Search for the cell housing the specified text and yield its [X, Y] center coordinate. 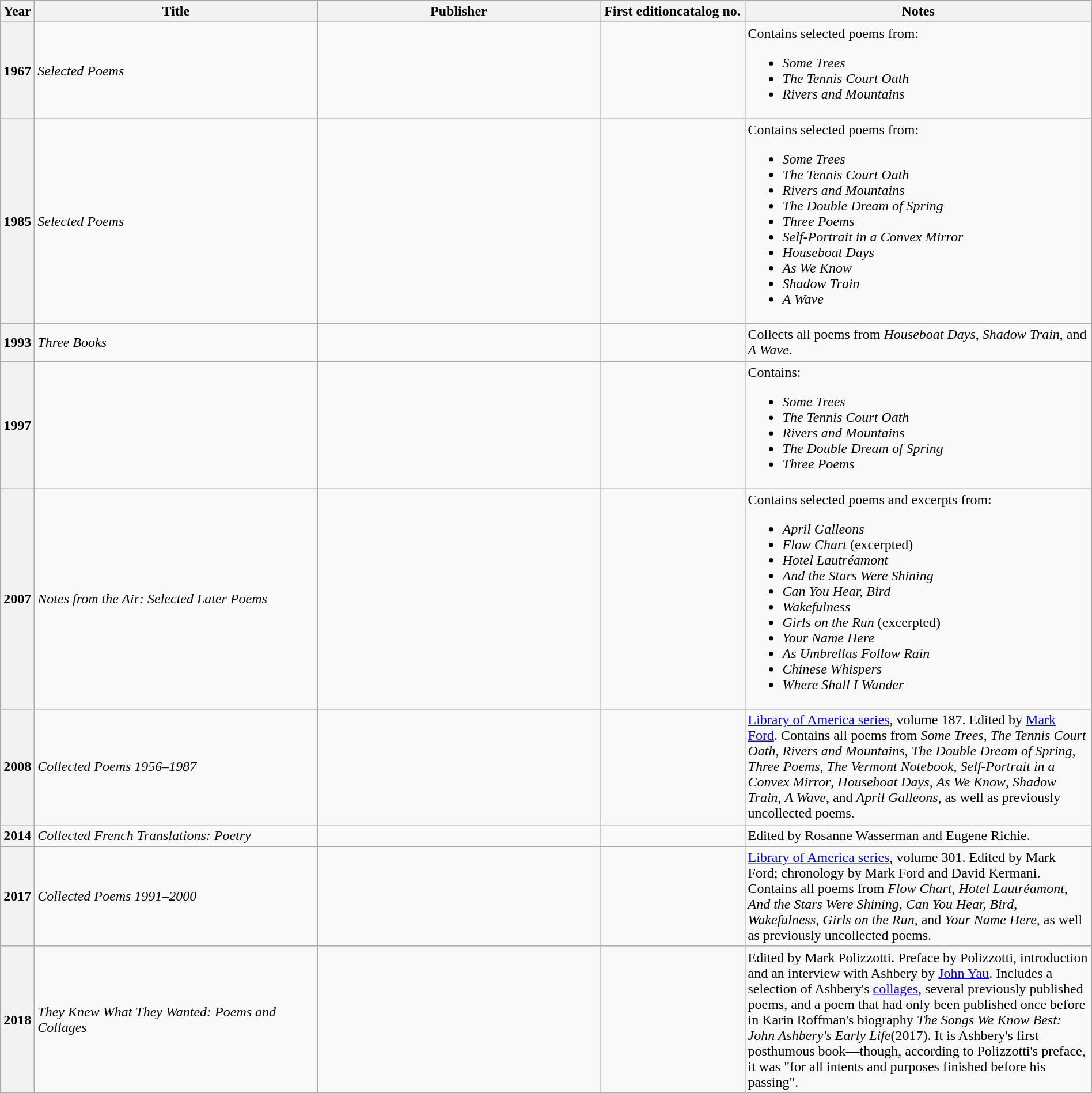
1967 [17, 70]
2017 [17, 897]
They Knew What They Wanted: Poems and Collages [176, 1019]
First editioncatalog no. [673, 12]
1993 [17, 342]
1985 [17, 221]
Title [176, 12]
Notes from the Air: Selected Later Poems [176, 599]
Edited by Rosanne Wasserman and Eugene Richie. [918, 835]
Collected Poems 1956–1987 [176, 767]
Contains selected poems from:Some TreesThe Tennis Court OathRivers and Mountains [918, 70]
Year [17, 12]
Collected Poems 1991–2000 [176, 897]
2008 [17, 767]
Collects all poems from Houseboat Days, Shadow Train, and A Wave. [918, 342]
Collected French Translations: Poetry [176, 835]
Contains:Some TreesThe Tennis Court OathRivers and MountainsThe Double Dream of SpringThree Poems [918, 425]
2014 [17, 835]
Notes [918, 12]
2018 [17, 1019]
Three Books [176, 342]
2007 [17, 599]
1997 [17, 425]
Publisher [458, 12]
